Output the (x, y) coordinate of the center of the cell containing the given text.  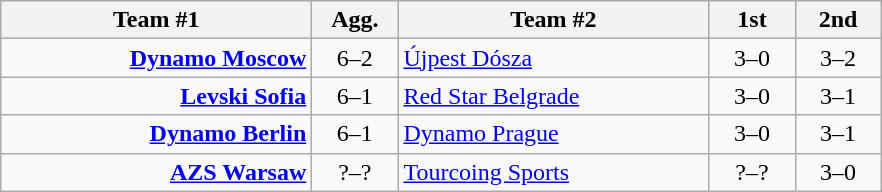
Dynamo Moscow (156, 58)
Team #1 (156, 20)
Levski Sofia (156, 96)
Dynamo Prague (554, 134)
Újpest Dósza (554, 58)
Agg. (355, 20)
AZS Warsaw (156, 172)
Team #2 (554, 20)
Dynamo Berlin (156, 134)
2nd (838, 20)
Tourcoing Sports (554, 172)
1st (752, 20)
Red Star Belgrade (554, 96)
3–2 (838, 58)
6–2 (355, 58)
